Locate the cell with the specified text and output its (x, y) center coordinate. 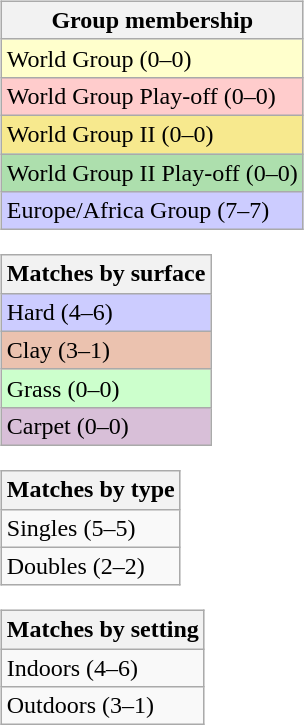
Singles (5–5) (90, 528)
Europe/Africa Group (7–7) (152, 211)
World Group II (0–0) (152, 134)
Matches by surface (106, 274)
Matches by type (90, 490)
World Group II Play-off (0–0) (152, 173)
Matches by setting (102, 630)
Outdoors (3–1) (102, 706)
World Group (0–0) (152, 58)
Group membership (152, 20)
Grass (0–0) (106, 388)
Hard (4–6) (106, 312)
Clay (3–1) (106, 350)
Doubles (2–2) (90, 566)
World Group Play-off (0–0) (152, 96)
Indoors (4–6) (102, 668)
Carpet (0–0) (106, 426)
